Scan for the cell matching the given text and deliver its (x, y) coordinate at center. 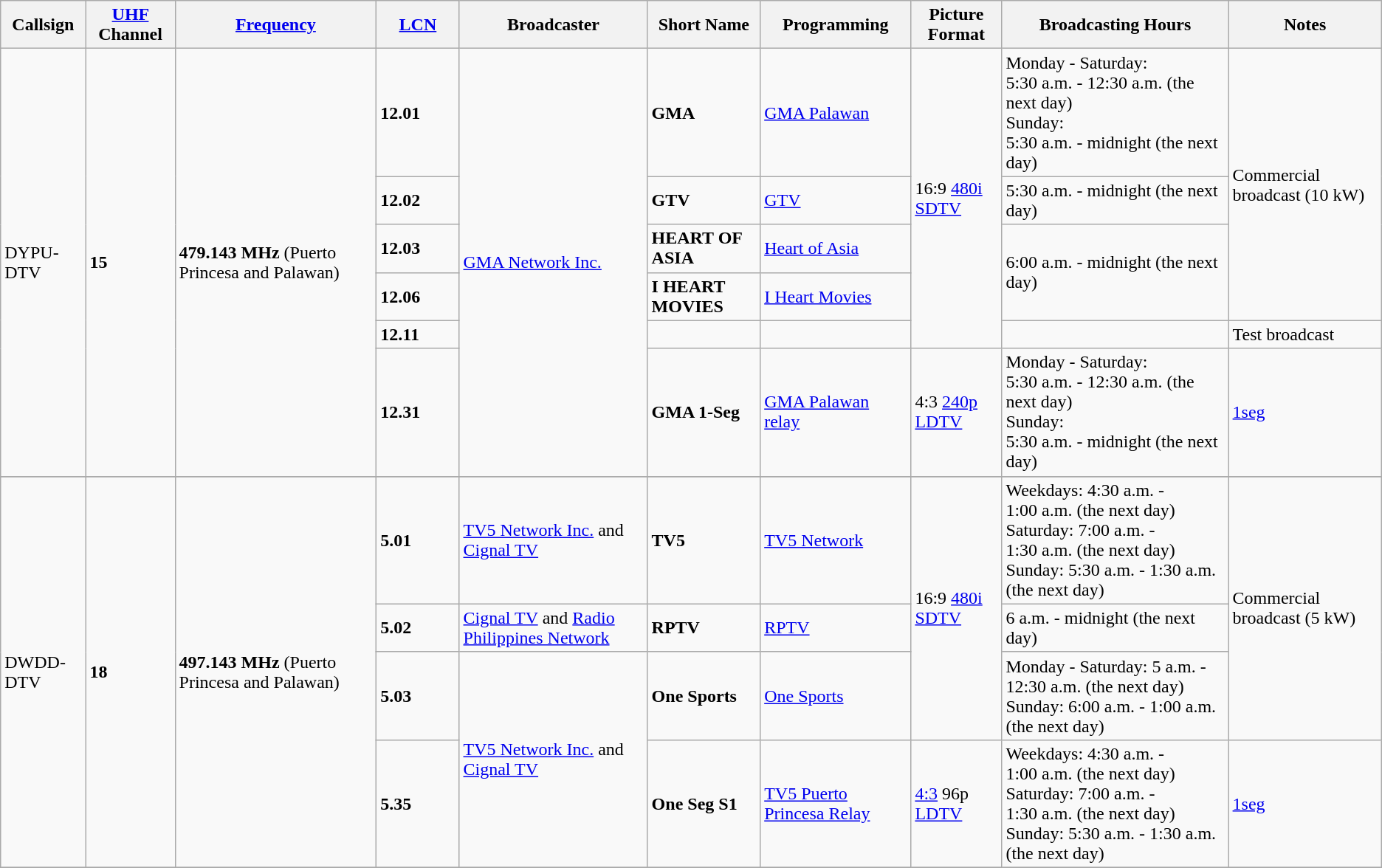
479.143 MHz (Puerto Princesa and Palawan) (276, 263)
Picture Format (957, 25)
HEART OF ASIA (704, 248)
Test broadcast (1305, 334)
6:00 a.m. - midnight (the next day) (1115, 272)
Cignal TV and Radio Philippines Network (554, 627)
UHF Channel (130, 25)
Heart of Asia (836, 248)
5.01 (418, 540)
15 (130, 263)
TV5 (704, 540)
18 (130, 672)
TV5 Network (836, 540)
6 a.m. - midnight (the next day) (1115, 627)
DYPU-DTV (43, 263)
4:3 240p LDTV (957, 412)
I HEART MOVIES (704, 297)
5.35 (418, 803)
Programming (836, 25)
GMA Palawan (836, 112)
12.06 (418, 297)
4:3 96p LDTV (957, 803)
Frequency (276, 25)
DWDD-DTV (43, 672)
Broadcaster (554, 25)
12.02 (418, 201)
One Seg S1 (704, 803)
12.31 (418, 412)
Callsign (43, 25)
I Heart Movies (836, 297)
GMA Network Inc. (554, 263)
GMA (704, 112)
TV5 Puerto Princesa Relay (836, 803)
GMA Palawan relay (836, 412)
LCN (418, 25)
5.02 (418, 627)
Monday - Saturday: 5 a.m. - 12:30 a.m. (the next day) Sunday: 6:00 a.m. - 1:00 a.m. (the next day) (1115, 695)
Short Name (704, 25)
Notes (1305, 25)
5.03 (418, 695)
Commercial broadcast (5 kW) (1305, 608)
12.03 (418, 248)
12.11 (418, 334)
GMA 1-Seg (704, 412)
Commercial broadcast (10 kW) (1305, 185)
Broadcasting Hours (1115, 25)
5:30 a.m. - midnight (the next day) (1115, 201)
497.143 MHz (Puerto Princesa and Palawan) (276, 672)
12.01 (418, 112)
